From the cell containing the given text, extract its center point as (x, y) coordinate. 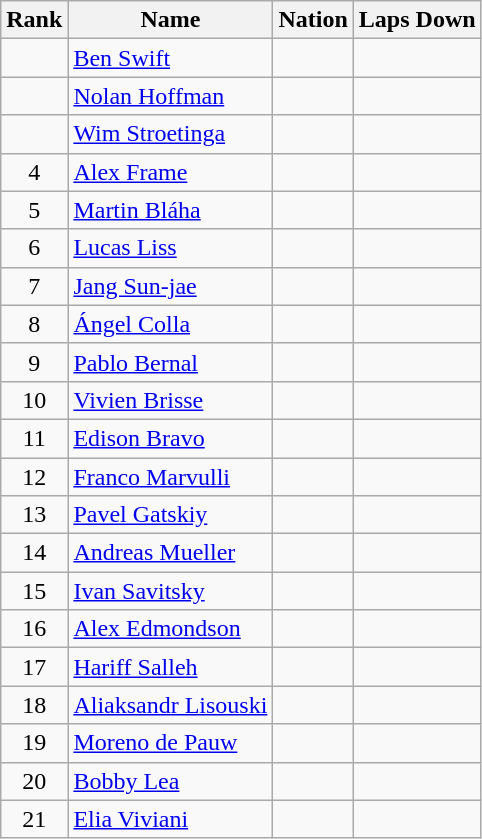
Alex Edmondson (170, 629)
Vivien Brisse (170, 400)
13 (34, 515)
18 (34, 705)
Elia Viviani (170, 819)
Pavel Gatskiy (170, 515)
12 (34, 477)
7 (34, 286)
Aliaksandr Lisouski (170, 705)
9 (34, 362)
Ángel Colla (170, 324)
11 (34, 438)
6 (34, 248)
16 (34, 629)
Lucas Liss (170, 248)
Moreno de Pauw (170, 743)
5 (34, 210)
8 (34, 324)
15 (34, 591)
Andreas Mueller (170, 553)
Nolan Hoffman (170, 96)
Nation (313, 20)
Name (170, 20)
19 (34, 743)
Edison Bravo (170, 438)
Pablo Bernal (170, 362)
Ivan Savitsky (170, 591)
14 (34, 553)
4 (34, 172)
Hariff Salleh (170, 667)
17 (34, 667)
Bobby Lea (170, 781)
Laps Down (417, 20)
Alex Frame (170, 172)
Rank (34, 20)
20 (34, 781)
Martin Bláha (170, 210)
21 (34, 819)
Ben Swift (170, 58)
10 (34, 400)
Jang Sun-jae (170, 286)
Wim Stroetinga (170, 134)
Franco Marvulli (170, 477)
